Capture the cell that displays the provided text and extract its [X, Y] central coordinate. 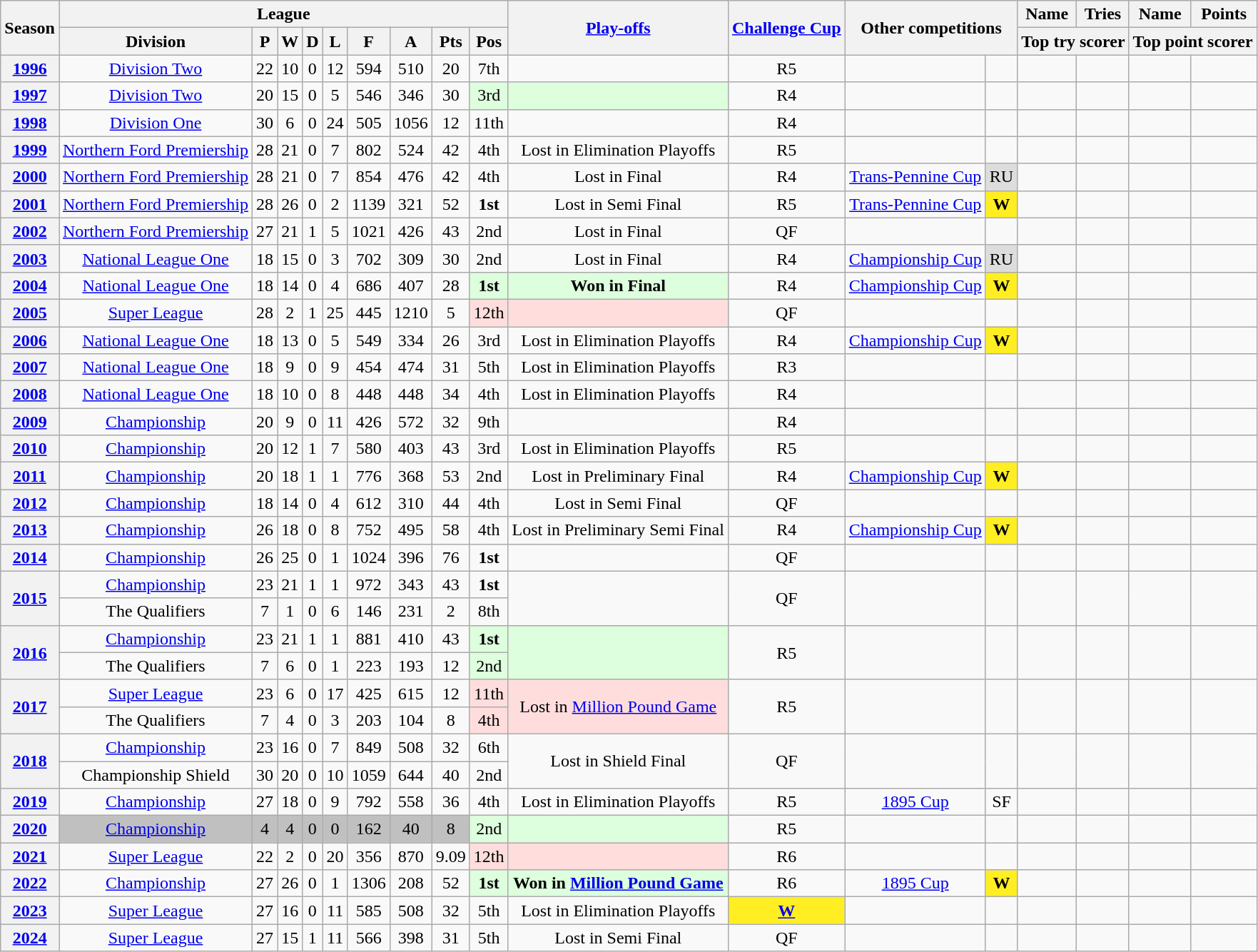
1059 [368, 774]
F [368, 41]
Top try scorer [1073, 41]
2024 [30, 938]
231 [411, 612]
524 [411, 150]
612 [368, 503]
Division [156, 41]
2012 [30, 503]
53 [451, 476]
368 [411, 476]
2017 [30, 707]
309 [411, 258]
425 [368, 693]
24 [335, 123]
2009 [30, 422]
208 [411, 883]
972 [368, 584]
410 [411, 639]
1024 [368, 557]
17 [335, 693]
702 [368, 258]
Season [30, 28]
558 [411, 802]
310 [411, 503]
34 [451, 395]
854 [368, 177]
510 [411, 69]
2008 [30, 395]
1210 [411, 313]
334 [411, 340]
Won in Million Pound Game [618, 883]
2021 [30, 856]
644 [411, 774]
44 [451, 503]
Tries [1103, 14]
396 [411, 557]
2002 [30, 231]
343 [411, 584]
454 [368, 368]
League [283, 14]
2005 [30, 313]
546 [368, 96]
104 [411, 720]
870 [411, 856]
2022 [30, 883]
2023 [30, 911]
2016 [30, 652]
2018 [30, 761]
407 [411, 285]
58 [451, 530]
776 [368, 476]
752 [368, 530]
76 [451, 557]
6th [489, 747]
1996 [30, 69]
Division One [156, 123]
2013 [30, 530]
2007 [30, 368]
1997 [30, 96]
2000 [30, 177]
476 [411, 177]
321 [411, 204]
A [411, 41]
1056 [411, 123]
356 [368, 856]
2001 [30, 204]
474 [411, 368]
2003 [30, 258]
594 [368, 69]
2014 [30, 557]
398 [411, 938]
2006 [30, 340]
1998 [30, 123]
2011 [30, 476]
Play-offs [618, 28]
346 [411, 96]
Won in Final [618, 285]
Challenge Cup [786, 28]
7th [489, 69]
505 [368, 123]
9th [489, 422]
Lost in Million Pound Game [618, 707]
1306 [368, 883]
2004 [30, 285]
146 [368, 612]
Top point scorer [1193, 41]
Points [1224, 14]
445 [368, 313]
686 [368, 285]
1139 [368, 204]
162 [368, 829]
193 [411, 666]
566 [368, 938]
L [335, 41]
P [265, 41]
1999 [30, 150]
13 [290, 340]
Lost in Preliminary Final [618, 476]
549 [368, 340]
403 [411, 449]
2015 [30, 598]
Pos [489, 41]
802 [368, 150]
Other competitions [931, 28]
2010 [30, 449]
223 [368, 666]
572 [411, 422]
36 [451, 802]
D [313, 41]
9.09 [451, 856]
Lost in Shield Final [618, 761]
792 [368, 802]
881 [368, 639]
8th [489, 612]
615 [411, 693]
Championship Shield [156, 774]
Lost in Preliminary Semi Final [618, 530]
2019 [30, 802]
2020 [30, 829]
585 [368, 911]
SF [1001, 802]
203 [368, 720]
580 [368, 449]
Pts [451, 41]
1021 [368, 231]
495 [411, 530]
849 [368, 747]
R3 [786, 368]
